Extract the (x, y) coordinate from the center of the cell holding the provided text.  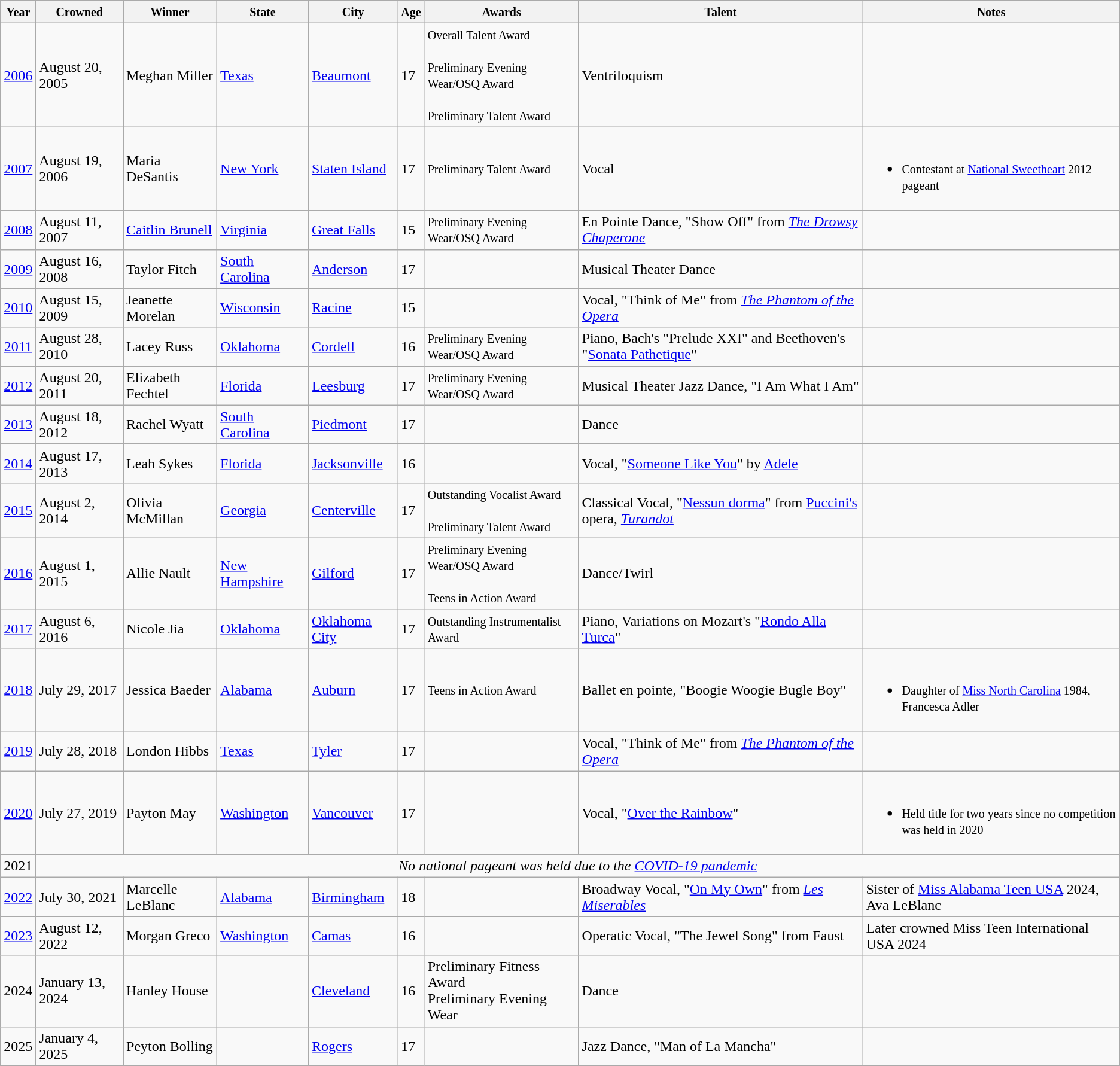
2018 (18, 690)
Great Falls (353, 230)
July 29, 2017 (80, 690)
New Hampshire (263, 573)
Vocal, "Over the Rainbow" (720, 813)
Piano, Bach's "Prelude XXI" and Beethoven's "Sonata Pathetique" (720, 347)
Teens in Action Award (501, 690)
Maria DeSantis (170, 169)
August 12, 2022 (80, 936)
August 15, 2009 (80, 307)
August 16, 2008 (80, 269)
Jessica Baeder (170, 690)
2007 (18, 169)
Preliminary Talent Award (501, 169)
Awards (501, 12)
Staten Island (353, 169)
2022 (18, 897)
2023 (18, 936)
Year (18, 12)
Vancouver (353, 813)
Jeanette Morelan (170, 307)
2009 (18, 269)
Outstanding Vocalist AwardPreliminary Talent Award (501, 510)
Birmingham (353, 897)
Rachel Wyatt (170, 425)
Meghan Miller (170, 75)
Preliminary Fitness AwardPreliminary Evening Wear (501, 991)
Musical Theater Jazz Dance, "I Am What I Am" (720, 385)
2013 (18, 425)
Beaumont (353, 75)
August 20, 2005 (80, 75)
Jazz Dance, "Man of La Mancha" (720, 1046)
Overall Talent AwardPreliminary Evening Wear/OSQ AwardPreliminary Talent Award (501, 75)
London Hibbs (170, 751)
July 27, 2019 (80, 813)
Talent (720, 12)
18 (411, 897)
Dance/Twirl (720, 573)
State (263, 12)
Winner (170, 12)
Held title for two years since no competition was held in 2020 (991, 813)
2017 (18, 628)
Gilford (353, 573)
Notes (991, 12)
Musical Theater Dance (720, 269)
Marcelle LeBlanc (170, 897)
August 11, 2007 (80, 230)
2024 (18, 991)
Ventriloquism (720, 75)
Piedmont (353, 425)
August 17, 2013 (80, 463)
August 1, 2015 (80, 573)
July 30, 2021 (80, 897)
Tyler (353, 751)
January 4, 2025 (80, 1046)
Auburn (353, 690)
Payton May (170, 813)
Nicole Jia (170, 628)
No national pageant was held due to the COVID-19 pandemic (578, 866)
August 2, 2014 (80, 510)
Hanley House (170, 991)
2025 (18, 1046)
2019 (18, 751)
Cordell (353, 347)
Morgan Greco (170, 936)
City (353, 12)
2006 (18, 75)
January 13, 2024 (80, 991)
Wisconsin (263, 307)
2015 (18, 510)
Centerville (353, 510)
Olivia McMillan (170, 510)
Leesburg (353, 385)
Rogers (353, 1046)
2012 (18, 385)
Peyton Bolling (170, 1046)
Sister of Miss Alabama Teen USA 2024, Ava LeBlanc (991, 897)
2021 (18, 866)
Age (411, 12)
Anderson (353, 269)
Operatic Vocal, "The Jewel Song" from Faust (720, 936)
Camas (353, 936)
Broadway Vocal, "On My Own" from Les Miserables (720, 897)
Georgia (263, 510)
Taylor Fitch (170, 269)
En Pointe Dance, "Show Off" from The Drowsy Chaperone (720, 230)
August 20, 2011 (80, 385)
2011 (18, 347)
Preliminary Evening Wear/OSQ AwardTeens in Action Award (501, 573)
2014 (18, 463)
Oklahoma City (353, 628)
Jacksonville (353, 463)
Piano, Variations on Mozart's "Rondo Alla Turca" (720, 628)
Caitlin Brunell (170, 230)
August 19, 2006 (80, 169)
Virginia (263, 230)
Contestant at National Sweetheart 2012 pageant (991, 169)
2010 (18, 307)
Allie Nault (170, 573)
Ballet en pointe, "Boogie Woogie Bugle Boy" (720, 690)
Vocal, "Someone Like You" by Adele (720, 463)
Lacey Russ (170, 347)
Later crowned Miss Teen International USA 2024 (991, 936)
Classical Vocal, "Nessun dorma" from Puccini's opera, Turandot (720, 510)
2008 (18, 230)
August 18, 2012 (80, 425)
Leah Sykes (170, 463)
Crowned (80, 12)
July 28, 2018 (80, 751)
Racine (353, 307)
2020 (18, 813)
New York (263, 169)
August 28, 2010 (80, 347)
Daughter of Miss North Carolina 1984, Francesca Adler (991, 690)
Outstanding Instrumentalist Award (501, 628)
August 6, 2016 (80, 628)
Vocal (720, 169)
Cleveland (353, 991)
2016 (18, 573)
Elizabeth Fechtel (170, 385)
